Return (X, Y) of the center of cell containing provided text 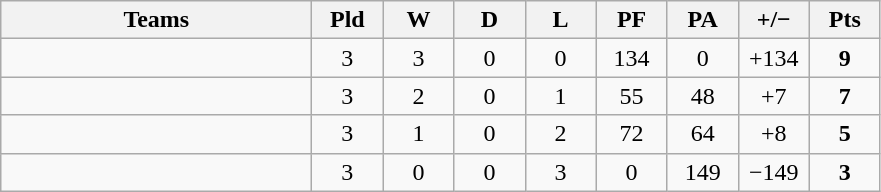
PF (632, 20)
9 (844, 58)
Pts (844, 20)
7 (844, 96)
D (490, 20)
48 (702, 96)
149 (702, 172)
W (418, 20)
+/− (774, 20)
64 (702, 134)
PA (702, 20)
−149 (774, 172)
134 (632, 58)
Teams (156, 20)
72 (632, 134)
+7 (774, 96)
+134 (774, 58)
L (560, 20)
5 (844, 134)
+8 (774, 134)
55 (632, 96)
Pld (348, 20)
